Determine the (X, Y) coordinate at the center of the cell enclosing the given text.  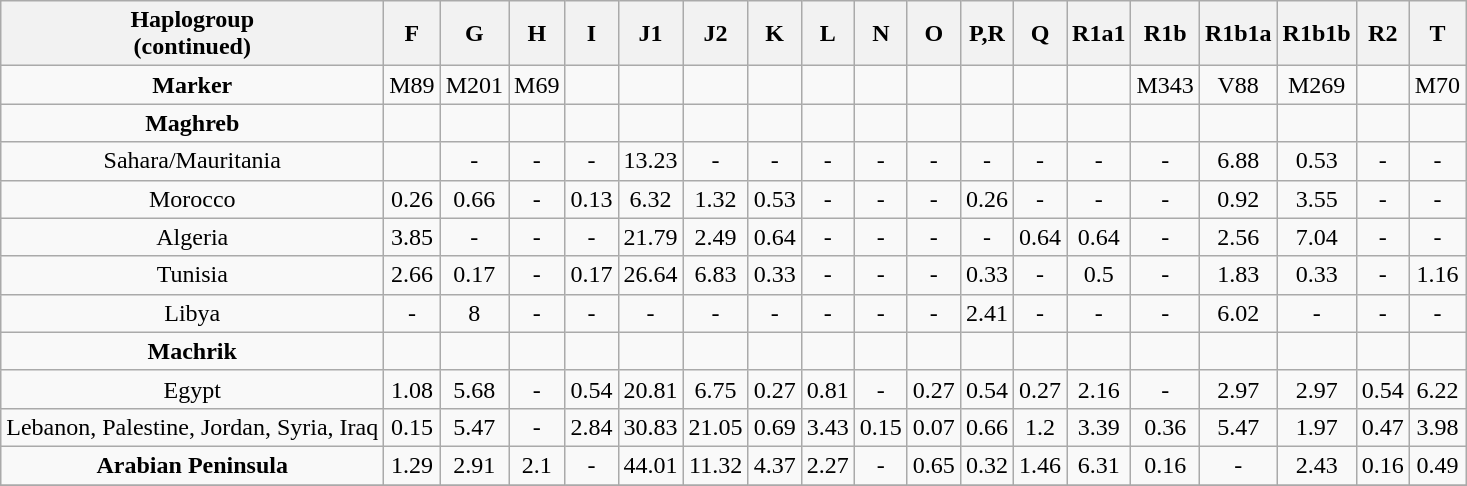
2.49 (716, 237)
8 (474, 313)
P,R (986, 34)
M69 (537, 85)
6.02 (1238, 313)
L (828, 34)
0.32 (986, 465)
Q (1040, 34)
0.13 (592, 199)
0.81 (828, 389)
6.83 (716, 275)
N (880, 34)
Arabian Peninsula (192, 465)
6.75 (716, 389)
R1b (1165, 34)
Egypt (192, 389)
Marker (192, 85)
J1 (650, 34)
1.08 (412, 389)
7.04 (1316, 237)
K (774, 34)
1.29 (412, 465)
M201 (474, 85)
1.83 (1238, 275)
0.36 (1165, 427)
M70 (1437, 85)
3.85 (412, 237)
6.22 (1437, 389)
R1b1a (1238, 34)
13.23 (650, 161)
21.79 (650, 237)
0.65 (934, 465)
R1b1b (1316, 34)
0.92 (1238, 199)
Tunisia (192, 275)
0.49 (1437, 465)
6.88 (1238, 161)
M343 (1165, 85)
Lebanon, Palestine, Jordan, Syria, Iraq (192, 427)
30.83 (650, 427)
Morocco (192, 199)
2.91 (474, 465)
3.98 (1437, 427)
44.01 (650, 465)
Sahara/Mauritania (192, 161)
3.39 (1099, 427)
20.81 (650, 389)
Libya (192, 313)
11.32 (716, 465)
3.43 (828, 427)
2.27 (828, 465)
2.16 (1099, 389)
G (474, 34)
1.46 (1040, 465)
4.37 (774, 465)
V88 (1238, 85)
M89 (412, 85)
T (1437, 34)
0.47 (1382, 427)
2.56 (1238, 237)
M269 (1316, 85)
Haplogroup(continued) (192, 34)
2.66 (412, 275)
1.32 (716, 199)
0.07 (934, 427)
H (537, 34)
0.5 (1099, 275)
Algeria (192, 237)
1.2 (1040, 427)
I (592, 34)
2.84 (592, 427)
R2 (1382, 34)
Machrik (192, 351)
Maghreb (192, 123)
2.1 (537, 465)
21.05 (716, 427)
F (412, 34)
1.16 (1437, 275)
1.97 (1316, 427)
J2 (716, 34)
3.55 (1316, 199)
6.31 (1099, 465)
2.43 (1316, 465)
2.41 (986, 313)
O (934, 34)
0.69 (774, 427)
5.68 (474, 389)
26.64 (650, 275)
6.32 (650, 199)
R1a1 (1099, 34)
